Output the (X, Y) coordinate of the center of the cell containing the given text.  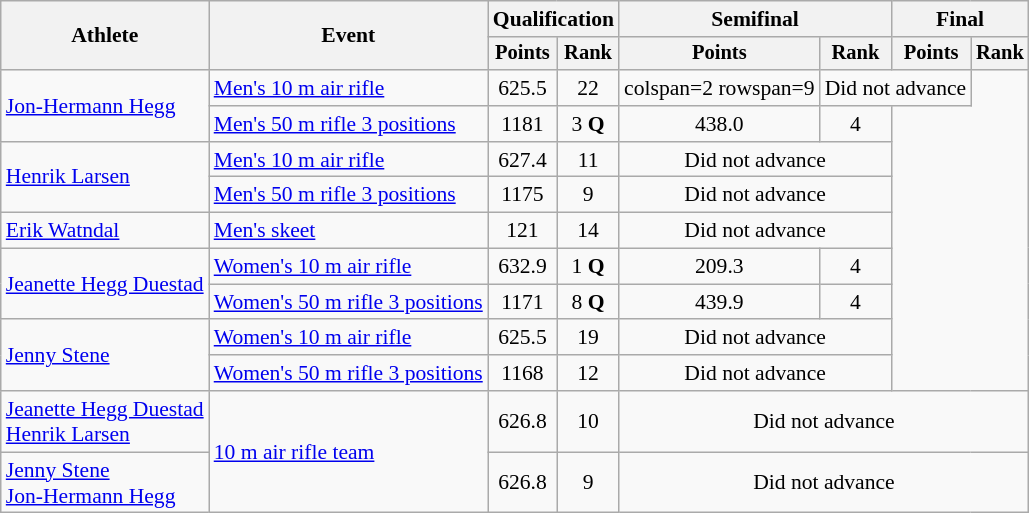
10 m air rifle team (348, 452)
627.4 (522, 160)
Event (348, 36)
3 Q (588, 124)
Qualification (554, 19)
632.9 (522, 267)
Jeanette Hegg Duestad (105, 284)
1175 (522, 195)
8 Q (588, 302)
439.9 (720, 302)
1171 (522, 302)
Erik Watndal (105, 231)
Athlete (105, 36)
1168 (522, 373)
14 (588, 231)
22 (588, 88)
10 (588, 422)
19 (588, 338)
11 (588, 160)
Henrik Larsen (105, 178)
209.3 (720, 267)
12 (588, 373)
Semifinal (755, 19)
Final (960, 19)
1181 (522, 124)
Jenny Stene (105, 356)
Men's skeet (348, 231)
Jenny SteneJon-Hermann Hegg (105, 482)
Jeanette Hegg DuestadHenrik Larsen (105, 422)
1 Q (588, 267)
Jon-Hermann Hegg (105, 106)
121 (522, 231)
colspan=2 rowspan=9 (720, 88)
438.0 (720, 124)
